Return (X, Y) of the center of cell containing provided text 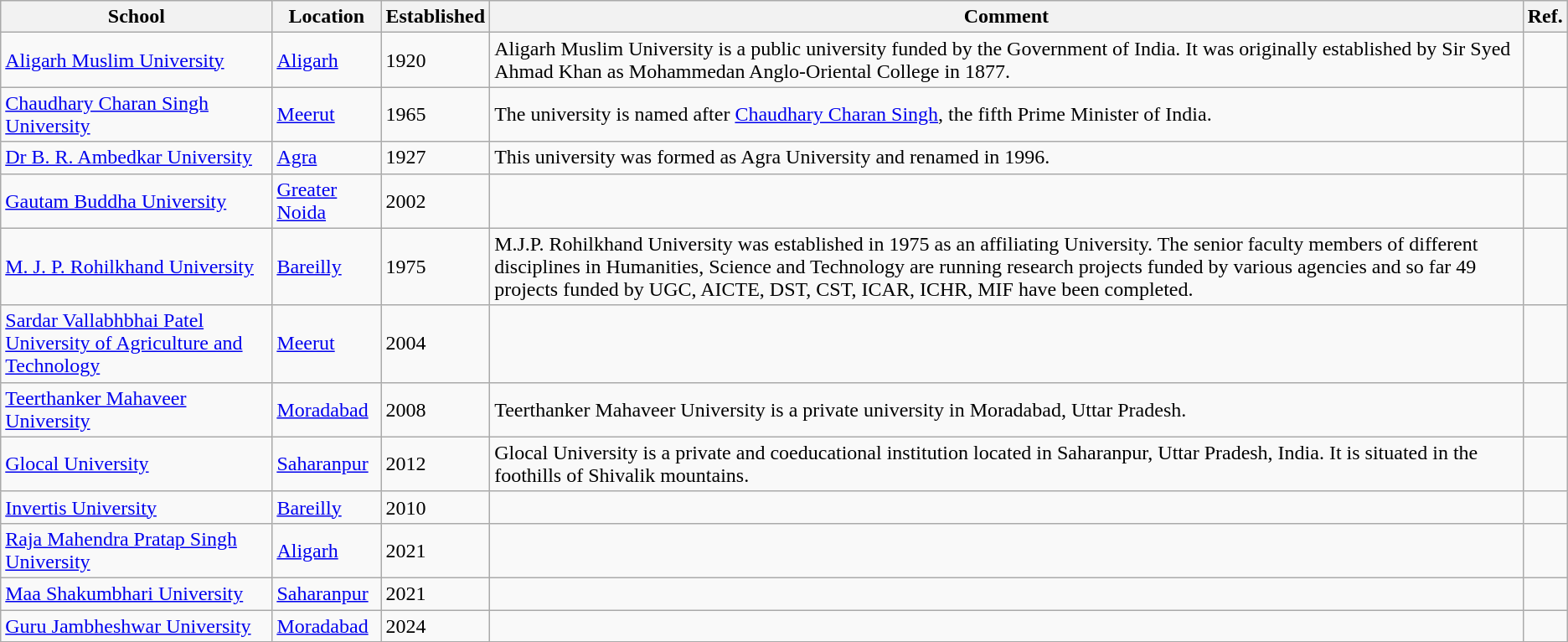
Gautam Buddha University (137, 201)
2002 (436, 201)
Ref. (1545, 17)
2010 (436, 507)
School (137, 17)
M. J. P. Rohilkhand University (137, 267)
Teerthanker Mahaveer University is a private university in Moradabad, Uttar Pradesh. (1007, 409)
Chaudhary Charan Singh University (137, 114)
Maa Shakumbhari University (137, 593)
Location (327, 17)
Greater Noida (327, 201)
Dr B. R. Ambedkar University (137, 158)
1920 (436, 60)
Teerthanker Mahaveer University (137, 409)
Invertis University (137, 507)
Guru Jambheshwar University (137, 626)
2008 (436, 409)
Established (436, 17)
1975 (436, 267)
Glocal University (137, 464)
Agra (327, 158)
The university is named after Chaudhary Charan Singh, the fifth Prime Minister of India. (1007, 114)
2024 (436, 626)
1927 (436, 158)
This university was formed as Agra University and renamed in 1996. (1007, 158)
2012 (436, 464)
Comment (1007, 17)
1965 (436, 114)
Sardar Vallabhbhai Patel University of Agriculture and Technology (137, 344)
2004 (436, 344)
Raja Mahendra Pratap Singh University (137, 550)
Aligarh Muslim University (137, 60)
